Search for the cell housing the specified text and yield its (X, Y) center coordinate. 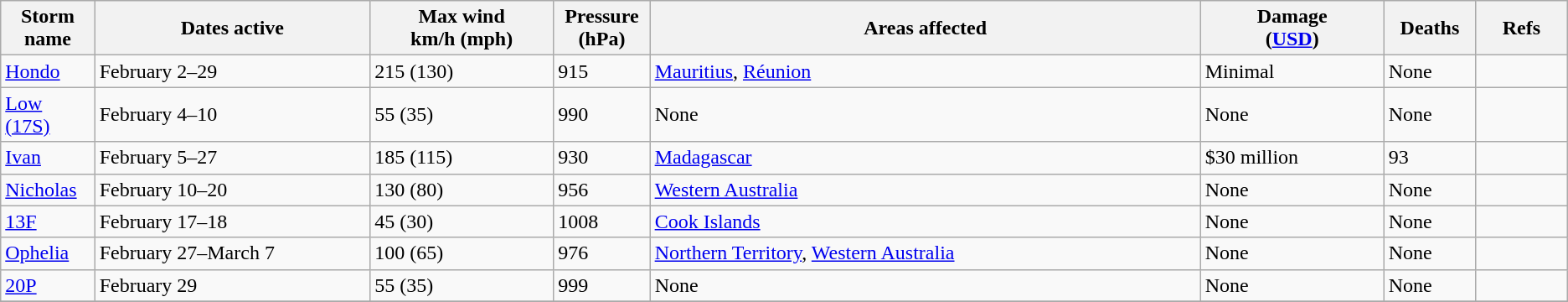
999 (601, 285)
February 27–March 7 (233, 253)
Northern Territory, Western Australia (925, 253)
100 (65) (462, 253)
976 (601, 253)
215 (130) (462, 71)
Dates active (233, 29)
Refs (1522, 29)
Deaths (1430, 29)
93 (1430, 158)
45 (30) (462, 221)
130 (80) (462, 190)
Cook Islands (925, 221)
915 (601, 71)
Nicholas (48, 190)
$30 million (1292, 158)
185 (115) (462, 158)
20P (48, 285)
956 (601, 190)
990 (601, 114)
930 (601, 158)
Areas affected (925, 29)
Storm name (48, 29)
Mauritius, Réunion (925, 71)
Pressure(hPa) (601, 29)
February 17–18 (233, 221)
Western Australia (925, 190)
Max windkm/h (mph) (462, 29)
Ophelia (48, 253)
February 4–10 (233, 114)
Damage(USD) (1292, 29)
February 29 (233, 285)
February 5–27 (233, 158)
1008 (601, 221)
February 2–29 (233, 71)
Ivan (48, 158)
Minimal (1292, 71)
Low (17S) (48, 114)
February 10–20 (233, 190)
Hondo (48, 71)
Madagascar (925, 158)
13F (48, 221)
